Output the (x, y) coordinate of the center of the cell containing the given text.  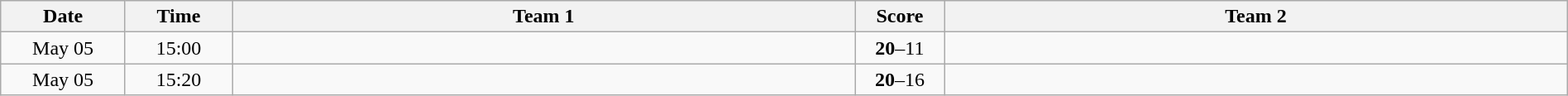
Team 1 (544, 17)
15:20 (179, 79)
20–16 (900, 79)
Time (179, 17)
20–11 (900, 48)
Date (63, 17)
Score (900, 17)
15:00 (179, 48)
Team 2 (1256, 17)
